Provide the [X, Y] coordinate of the cell's center where the given text is located.  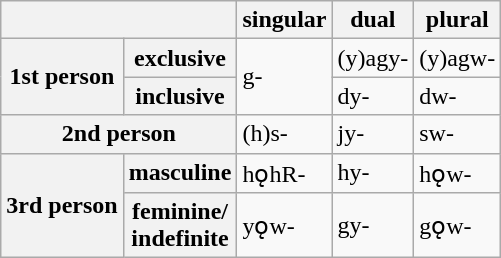
exclusive [180, 58]
hǫw- [458, 173]
gǫw- [458, 226]
dual [373, 20]
dy- [373, 96]
yǫw- [284, 226]
hǫhR- [284, 173]
singular [284, 20]
jy- [373, 134]
(h)s- [284, 134]
plural [458, 20]
feminine/indefinite [180, 226]
1st person [62, 77]
gy- [373, 226]
inclusive [180, 96]
sw- [458, 134]
hy- [373, 173]
3rd person [62, 206]
2nd person [119, 134]
masculine [180, 173]
dw- [458, 96]
g- [284, 77]
(y)agy- [373, 58]
(y)agw- [458, 58]
